Return the (X, Y) coordinate for the center point of the cell that contains the specified text.  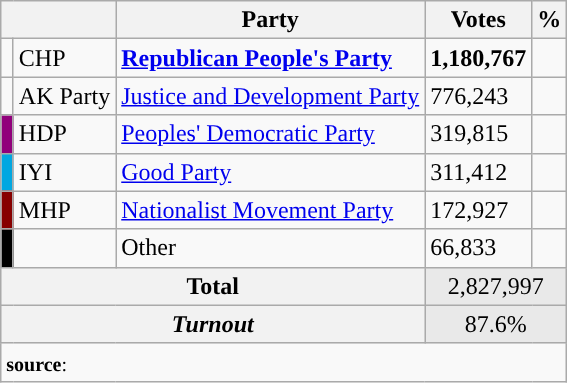
IYI (64, 172)
Justice and Development Party (270, 96)
Peoples' Democratic Party (270, 134)
87.6% (496, 324)
% (550, 20)
66,833 (478, 248)
CHP (64, 58)
MHP (64, 210)
Turnout (213, 324)
Total (213, 286)
HDP (64, 134)
2,827,997 (496, 286)
Other (270, 248)
AK Party (64, 96)
Good Party (270, 172)
source: (284, 362)
1,180,767 (478, 58)
776,243 (478, 96)
Party (270, 20)
Votes (478, 20)
Republican People's Party (270, 58)
172,927 (478, 210)
311,412 (478, 172)
319,815 (478, 134)
Nationalist Movement Party (270, 210)
